For the text-containing cell, return its midpoint in [X, Y] coordinate format. 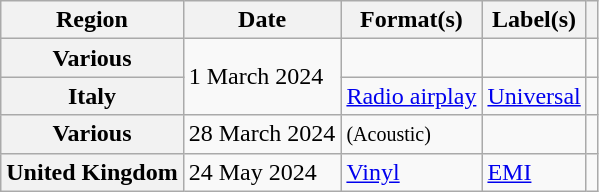
Format(s) [412, 20]
28 March 2024 [262, 134]
Date [262, 20]
United Kingdom [92, 172]
1 March 2024 [262, 77]
EMI [534, 172]
Italy [92, 96]
Label(s) [534, 20]
(Acoustic) [412, 134]
Universal [534, 96]
24 May 2024 [262, 172]
Region [92, 20]
Radio airplay [412, 96]
Vinyl [412, 172]
